Return [X, Y] of the center of cell containing provided text 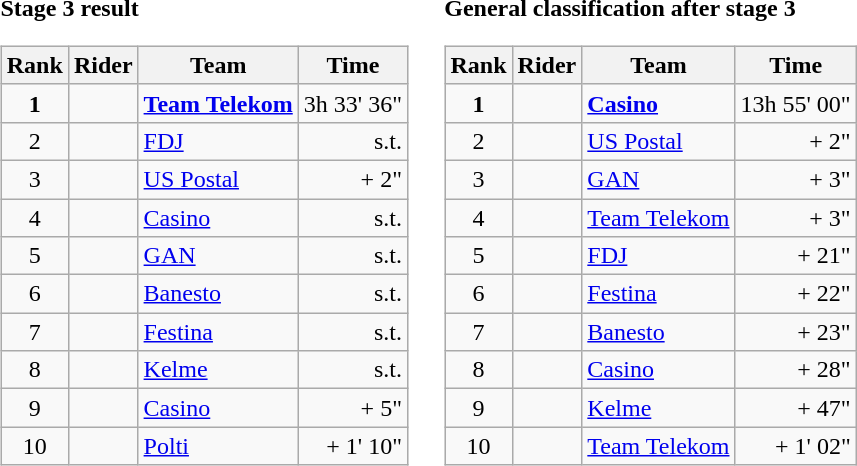
+ 47" [796, 408]
+ 23" [796, 332]
13h 55' 00" [796, 103]
+ 21" [796, 256]
+ 22" [796, 294]
+ 1' 02" [796, 446]
+ 1' 10" [352, 446]
+ 5" [352, 408]
3h 33' 36" [352, 103]
+ 28" [796, 370]
Polti [218, 446]
